Find where the given text appears and provide that cell's center as [x, y] coordinate. 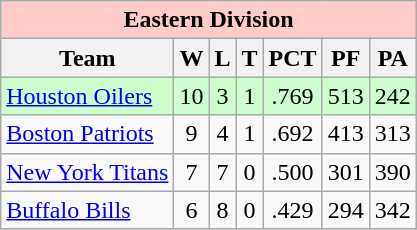
PA [392, 58]
242 [392, 96]
.769 [292, 96]
Buffalo Bills [88, 210]
T [250, 58]
4 [222, 134]
8 [222, 210]
390 [392, 172]
Boston Patriots [88, 134]
294 [346, 210]
PCT [292, 58]
.500 [292, 172]
10 [192, 96]
3 [222, 96]
313 [392, 134]
6 [192, 210]
W [192, 58]
PF [346, 58]
342 [392, 210]
Houston Oilers [88, 96]
301 [346, 172]
513 [346, 96]
Team [88, 58]
Eastern Division [209, 20]
413 [346, 134]
9 [192, 134]
L [222, 58]
.429 [292, 210]
.692 [292, 134]
New York Titans [88, 172]
